From the cell containing the given text, extract its center point as (X, Y) coordinate. 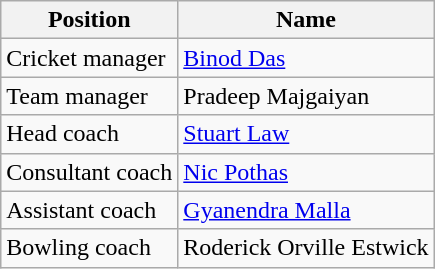
Position (90, 20)
Name (306, 20)
Nic Pothas (306, 172)
Binod Das (306, 58)
Gyanendra Malla (306, 210)
Consultant coach (90, 172)
Roderick Orville Estwick (306, 248)
Stuart Law (306, 134)
Assistant coach (90, 210)
Bowling coach (90, 248)
Cricket manager (90, 58)
Head coach (90, 134)
Pradeep Majgaiyan (306, 96)
Team manager (90, 96)
